Identify which cell holds the provided text, then report its (X, Y) central coordinate. 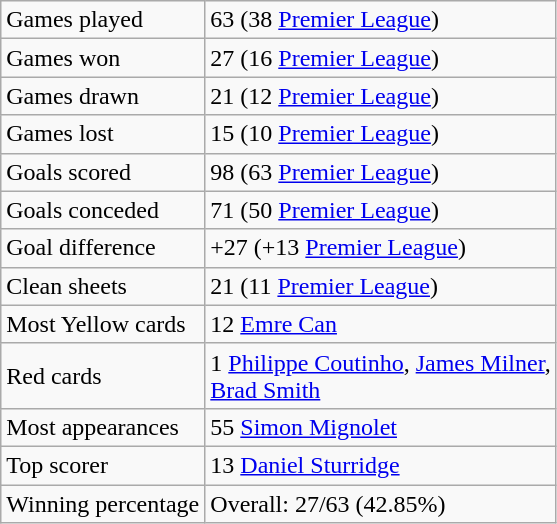
Most Yellow cards (103, 324)
Red cards (103, 376)
27 (16 Premier League) (380, 58)
55 Simon Mignolet (380, 427)
98 (63 Premier League) (380, 172)
21 (12 Premier League) (380, 96)
1 Philippe Coutinho, James Milner, Brad Smith (380, 376)
63 (38 Premier League) (380, 20)
Games lost (103, 134)
+27 (+13 Premier League) (380, 248)
Games drawn (103, 96)
Clean sheets (103, 286)
Goals conceded (103, 210)
Goals scored (103, 172)
Goal difference (103, 248)
Overall: 27/63 (42.85%) (380, 503)
Most appearances (103, 427)
Games played (103, 20)
13 Daniel Sturridge (380, 465)
12 Emre Can (380, 324)
21 (11 Premier League) (380, 286)
Winning percentage (103, 503)
15 (10 Premier League) (380, 134)
Games won (103, 58)
71 (50 Premier League) (380, 210)
Top scorer (103, 465)
